Output the [X, Y] coordinate of the center of the cell containing the given text.  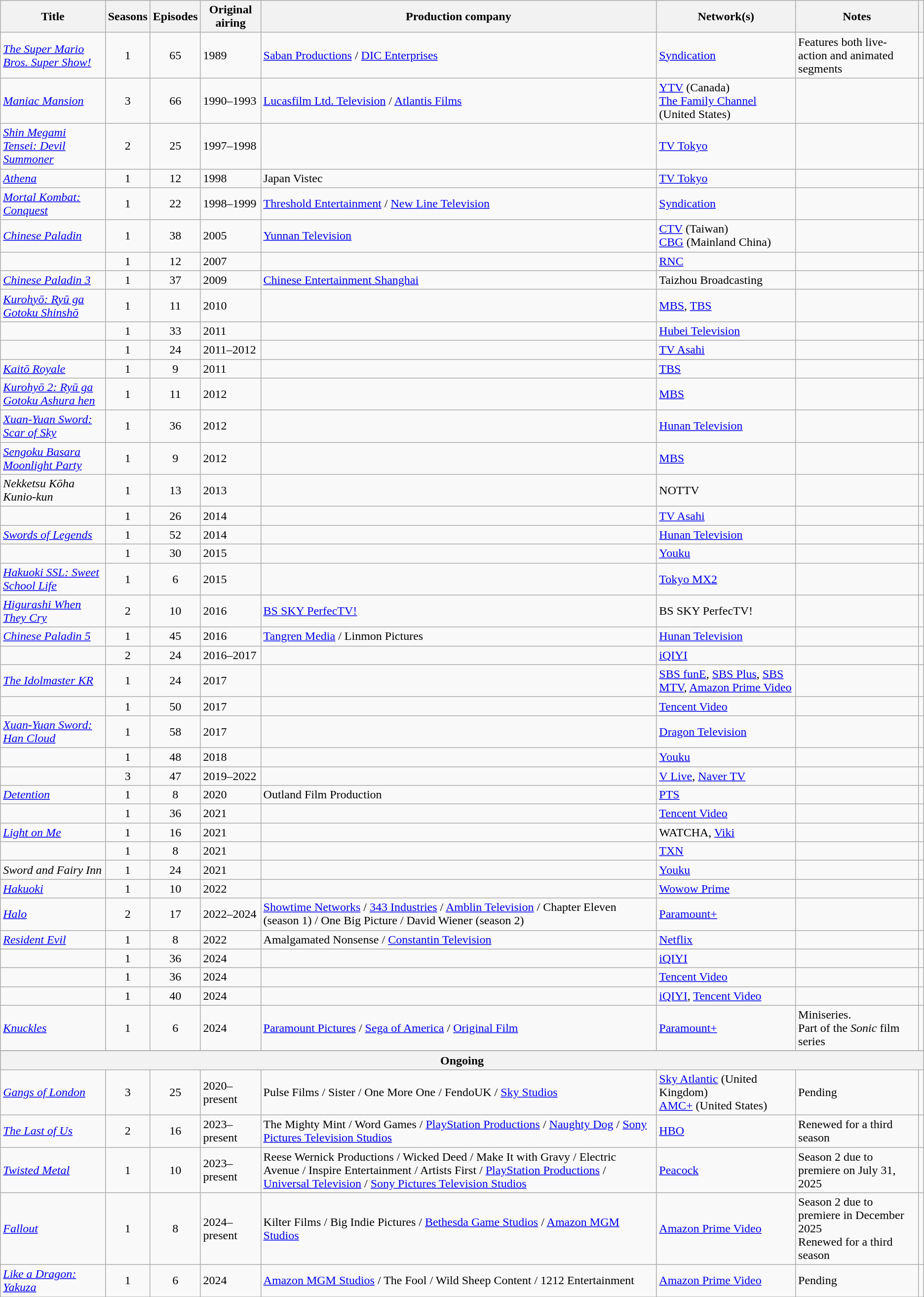
17 [175, 914]
Netflix [726, 940]
Halo [53, 914]
Network(s) [726, 17]
Hubei Television [726, 331]
Showtime Networks / 343 Industries / Amblin Television / Chapter Eleven (season 1) / One Big Picture / David Wiener (season 2) [459, 914]
V Live, Naver TV [726, 776]
Japan Vistec [459, 178]
Pulse Films / Sister / One More One / FendoUK / Sky Studios [459, 1092]
Lucasfilm Ltd. Television / Atlantis Films [459, 101]
Knuckles [53, 1028]
Chinese Entertainment Shanghai [459, 280]
Fallout [53, 1229]
48 [175, 757]
Light on Me [53, 832]
26 [175, 516]
WATCHA, Viki [726, 832]
The Idolmaster KR [53, 680]
CTV (Taiwan)CBG (Mainland China) [726, 236]
65 [175, 55]
33 [175, 331]
Outland Film Production [459, 795]
38 [175, 236]
Taizhou Broadcasting [726, 280]
Maniac Mansion [53, 101]
2007 [231, 261]
Saban Productions / DIC Enterprises [459, 55]
Kaitō Royale [53, 369]
Twisted Metal [53, 1170]
Kurohyō: Ryū ga Gotoku Shinshō [53, 305]
Hakuoki SSL: Sweet School Life [53, 579]
2018 [231, 757]
Athena [53, 178]
50 [175, 706]
Wowow Prime [726, 889]
Amazon MGM Studios / The Fool / Wild Sheep Content / 1212 Entertainment [459, 1281]
Nekketsu Kōha Kunio-kun [53, 491]
YTV (Canada)The Family Channel (United States) [726, 101]
2009 [231, 280]
13 [175, 491]
2005 [231, 236]
NOTTV [726, 491]
Threshold Entertainment / New Line Television [459, 203]
Sword and Fairy Inn [53, 870]
2013 [231, 491]
Chinese Paladin [53, 236]
Kurohyō 2: Ryū ga Gotoku Ashura hen [53, 394]
Hakuoki [53, 889]
Chinese Paladin 5 [53, 636]
Tangren Media / Linmon Pictures [459, 636]
MBS, TBS [726, 305]
Mortal Kombat: Conquest [53, 203]
SBS funE, SBS Plus, SBS MTV, Amazon Prime Video [726, 680]
1997–1998 [231, 146]
Sky Atlantic (United Kingdom) AMC+ (United States) [726, 1092]
Season 2 due to premiere in December 2025Renewed for a third season [857, 1229]
Peacock [726, 1170]
Original airing [231, 17]
Kilter Films / Big Indie Pictures / Bethesda Game Studios / Amazon MGM Studios [459, 1229]
TBS [726, 369]
30 [175, 553]
The Mighty Mint / Word Games / PlayStation Productions / Naughty Dog / Sony Pictures Television Studios [459, 1131]
Yunnan Television [459, 236]
Seasons [127, 17]
1989 [231, 55]
Production company [459, 17]
2016–2017 [231, 655]
37 [175, 280]
1998 [231, 178]
52 [175, 535]
Renewed for a third season [857, 1131]
Features both live-action and animated segments [857, 55]
RNC [726, 261]
2022–2024 [231, 914]
2024–present [231, 1229]
2020 [231, 795]
Tokyo MX2 [726, 579]
Paramount Pictures / Sega of America / Original Film [459, 1028]
Sengoku Basara Moonlight Party [53, 458]
Amalgamated Nonsense / Constantin Television [459, 940]
Title [53, 17]
Swords of Legends [53, 535]
58 [175, 732]
47 [175, 776]
2019–2022 [231, 776]
HBO [726, 1131]
Like a Dragon: Yakuza [53, 1281]
45 [175, 636]
Dragon Television [726, 732]
Detention [53, 795]
Xuan-Yuan Sword: Scar of Sky [53, 427]
66 [175, 101]
1990–1993 [231, 101]
Ongoing [462, 1060]
iQIYI, Tencent Video [726, 996]
Season 2 due to premiere on July 31, 2025 [857, 1170]
The Super Mario Bros. Super Show! [53, 55]
Shin Megami Tensei: Devil Summoner [53, 146]
1998–1999 [231, 203]
Xuan-Yuan Sword: Han Cloud [53, 732]
The Last of Us [53, 1131]
Episodes [175, 17]
TXN [726, 851]
40 [175, 996]
22 [175, 203]
2011–2012 [231, 350]
Resident Evil [53, 940]
2020–present [231, 1092]
PTS [726, 795]
Higurashi When They Cry [53, 611]
Gangs of London [53, 1092]
2010 [231, 305]
Notes [857, 17]
Chinese Paladin 3 [53, 280]
Miniseries.Part of the Sonic film series [857, 1028]
